Provide the (x, y) coordinate of the cell's center where the given text is located.  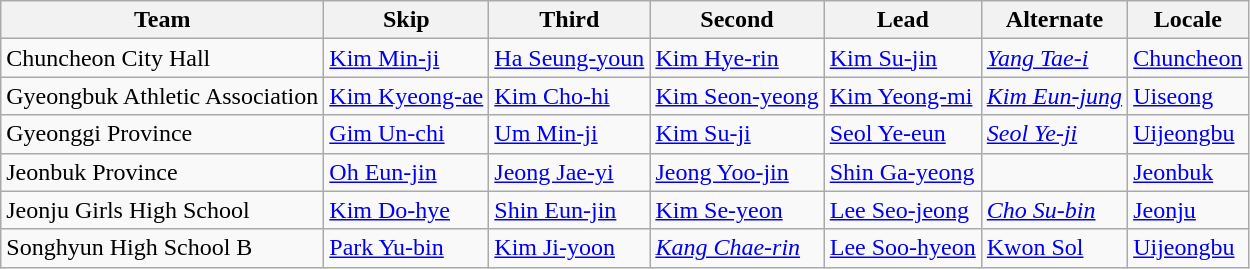
Gyeonggi Province (162, 134)
Kim Ji-yoon (570, 248)
Shin Ga-yeong (902, 172)
Jeonju Girls High School (162, 210)
Kim Su-ji (737, 134)
Jeong Jae-yi (570, 172)
Um Min-ji (570, 134)
Kim Su-jin (902, 58)
Songhyun High School B (162, 248)
Lead (902, 20)
Kwon Sol (1054, 248)
Lee Seo-jeong (902, 210)
Gim Un-chi (406, 134)
Chuncheon City Hall (162, 58)
Kim Do-hye (406, 210)
Team (162, 20)
Third (570, 20)
Jeonju (1188, 210)
Kim Cho-hi (570, 96)
Yang Tae-i (1054, 58)
Jeonbuk (1188, 172)
Skip (406, 20)
Cho Su-bin (1054, 210)
Seol Ye-eun (902, 134)
Kang Chae-rin (737, 248)
Kim Kyeong-ae (406, 96)
Seol Ye-ji (1054, 134)
Jeong Yoo-jin (737, 172)
Ha Seung-youn (570, 58)
Chuncheon (1188, 58)
Park Yu-bin (406, 248)
Gyeongbuk Athletic Association (162, 96)
Kim Seon-yeong (737, 96)
Kim Se-yeon (737, 210)
Kim Hye-rin (737, 58)
Shin Eun-jin (570, 210)
Kim Yeong-mi (902, 96)
Uiseong (1188, 96)
Kim Eun-jung (1054, 96)
Lee Soo-hyeon (902, 248)
Locale (1188, 20)
Kim Min-ji (406, 58)
Jeonbuk Province (162, 172)
Alternate (1054, 20)
Second (737, 20)
Oh Eun-jin (406, 172)
